Find where the given text appears and provide that cell's center as [X, Y] coordinate. 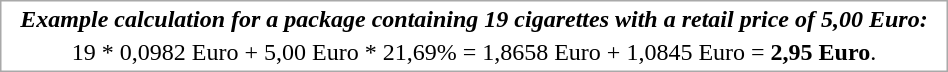
19 * 0,0982 Euro + 5,00 Euro * 21,69% = 1,8658 Euro + 1,0845 Euro = 2,95 Euro. [474, 53]
Example calculation for a package containing 19 cigarettes with a retail price of 5,00 Euro: [474, 19]
